Determine the [X, Y] coordinate at the center of the cell enclosing the given text.  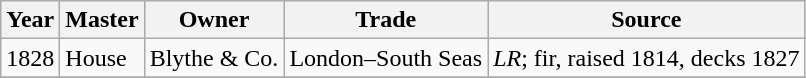
Year [30, 20]
Master [102, 20]
Source [646, 20]
Trade [386, 20]
House [102, 58]
LR; fir, raised 1814, decks 1827 [646, 58]
Owner [214, 20]
1828 [30, 58]
Blythe & Co. [214, 58]
London–South Seas [386, 58]
